Detect which cell encompasses the target text, then output its [x, y] center coordinate. 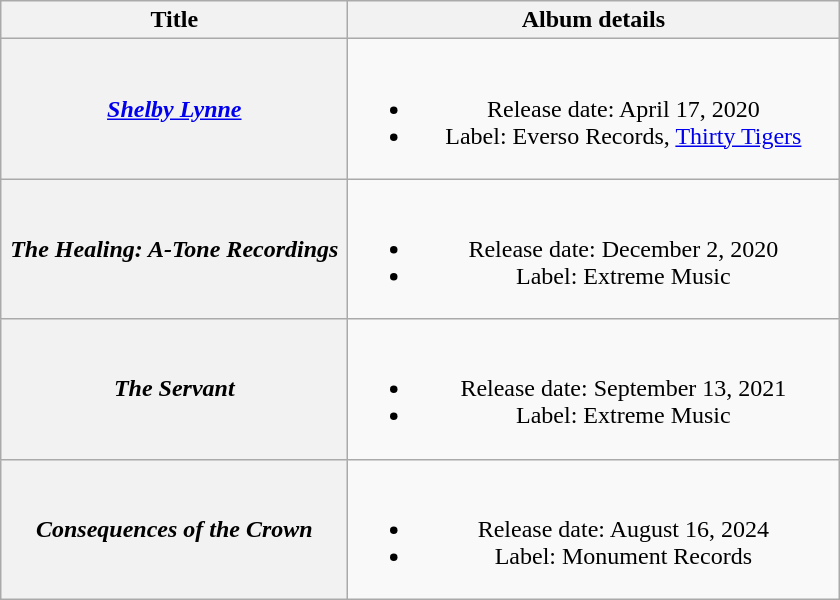
The Healing: A-Tone Recordings [174, 249]
Shelby Lynne [174, 109]
Release date: September 13, 2021Label: Extreme Music [594, 389]
The Servant [174, 389]
Consequences of the Crown [174, 529]
Album details [594, 20]
Release date: April 17, 2020Label: Everso Records, Thirty Tigers [594, 109]
Release date: December 2, 2020Label: Extreme Music [594, 249]
Title [174, 20]
Release date: August 16, 2024Label: Monument Records [594, 529]
